Pinpoint the cell where the given text exists, returning its [X, Y] midpoint coordinate. 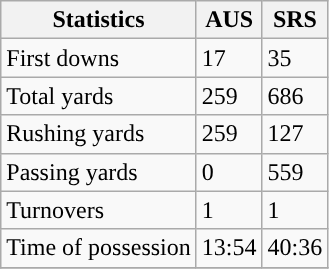
13:54 [229, 248]
AUS [229, 20]
First downs [99, 58]
40:36 [295, 248]
Total yards [99, 96]
SRS [295, 20]
Statistics [99, 20]
0 [229, 172]
Time of possession [99, 248]
127 [295, 134]
Rushing yards [99, 134]
Turnovers [99, 210]
17 [229, 58]
35 [295, 58]
559 [295, 172]
686 [295, 96]
Passing yards [99, 172]
